Provide the (x, y) coordinate of the cell's center where the given text is located.  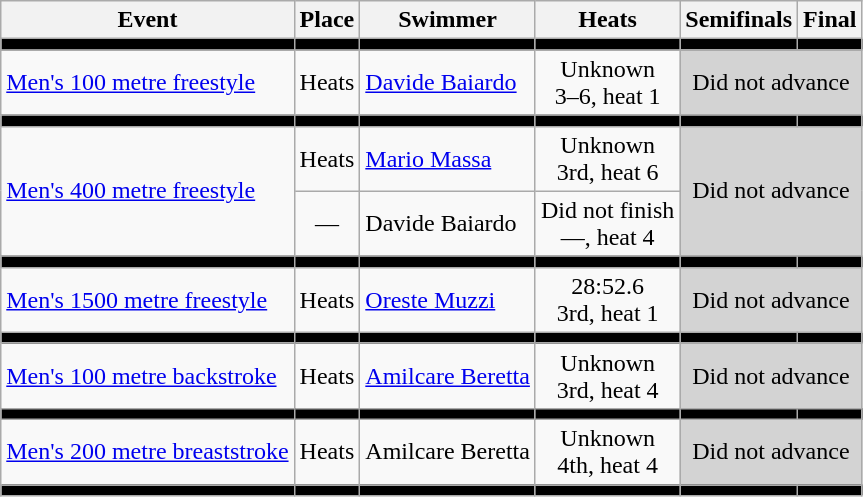
Men's 100 metre backstroke (148, 376)
Event (148, 20)
— (327, 224)
Unknown 3rd, heat 6 (607, 158)
Unknown 4th, heat 4 (607, 452)
Mario Massa (448, 158)
Men's 1500 metre freestyle (148, 300)
Oreste Muzzi (448, 300)
Place (327, 20)
Swimmer (448, 20)
Semifinals (739, 20)
Men's 400 metre freestyle (148, 191)
Did not finish —, heat 4 (607, 224)
Men's 200 metre breaststroke (148, 452)
28:52.6 3rd, heat 1 (607, 300)
Unknown 3rd, heat 4 (607, 376)
Unknown 3–6, heat 1 (607, 82)
Men's 100 metre freestyle (148, 82)
Final (830, 20)
